Extract the [x, y] coordinate from the center of the cell holding the provided text.  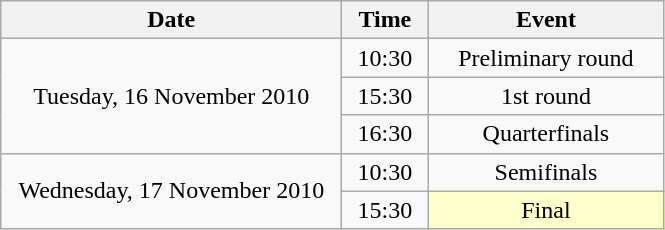
16:30 [385, 134]
Semifinals [546, 172]
1st round [546, 96]
Time [385, 20]
Wednesday, 17 November 2010 [172, 191]
Quarterfinals [546, 134]
Event [546, 20]
Tuesday, 16 November 2010 [172, 96]
Final [546, 210]
Date [172, 20]
Preliminary round [546, 58]
